Search for the cell housing the specified text and yield its [x, y] center coordinate. 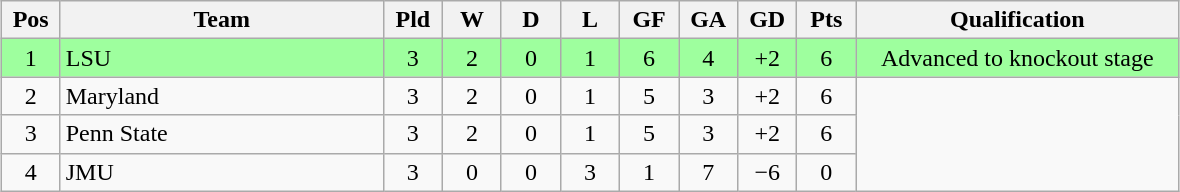
GD [768, 20]
Pld [412, 20]
Maryland [222, 96]
GF [650, 20]
Team [222, 20]
LSU [222, 58]
Advanced to knockout stage [1018, 58]
Qualification [1018, 20]
Penn State [222, 134]
W [472, 20]
−6 [768, 172]
D [530, 20]
Pos [30, 20]
L [590, 20]
7 [708, 172]
JMU [222, 172]
Pts [826, 20]
GA [708, 20]
